From the cell containing the given text, extract its center point as [X, Y] coordinate. 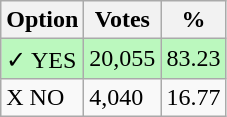
% [194, 20]
83.23 [194, 59]
16.77 [194, 97]
Votes [122, 20]
Option [42, 20]
4,040 [122, 97]
20,055 [122, 59]
X NO [42, 97]
✓ YES [42, 59]
